Output the (X, Y) coordinate of the center of the cell containing the given text.  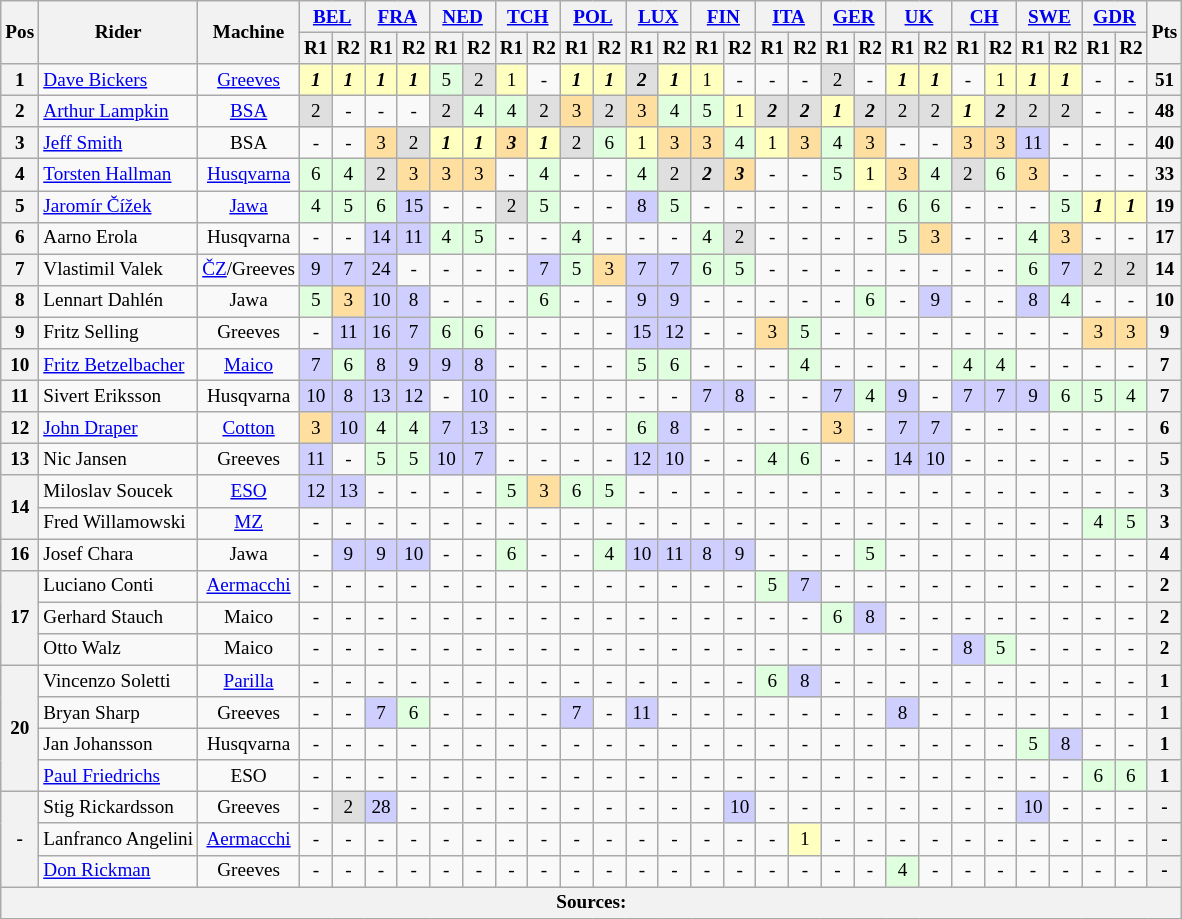
Jeff Smith (118, 143)
BEL (332, 17)
Fritz Selling (118, 333)
John Draper (118, 428)
Paul Friedrichs (118, 776)
MZ (249, 523)
Don Rickman (118, 871)
Gerhard Stauch (118, 618)
Stig Rickardsson (118, 808)
Nic Jansen (118, 460)
Fritz Betzelbacher (118, 365)
FRA (398, 17)
Miloslav Soucek (118, 491)
Arthur Lampkin (118, 111)
Machine (249, 32)
Lennart Dahlén (118, 301)
Luciano Conti (118, 586)
Vincenzo Soletti (118, 681)
GER (854, 17)
51 (1164, 80)
SWE (1050, 17)
Aarno Erola (118, 238)
Lanfranco Angelini (118, 839)
24 (382, 270)
Pos (20, 32)
Jan Johansson (118, 744)
Parilla (249, 681)
LUX (658, 17)
Dave Bickers (118, 80)
Cotton (249, 428)
Torsten Hallman (118, 175)
Otto Walz (118, 649)
FIN (724, 17)
GDR (1114, 17)
Vlastimil Valek (118, 270)
Josef Chara (118, 554)
ČZ/Greeves (249, 270)
ITA (788, 17)
40 (1164, 143)
19 (1164, 206)
Sources: (592, 902)
Fred Willamowski (118, 523)
NED (462, 17)
POL (592, 17)
33 (1164, 175)
Rider (118, 32)
UK (918, 17)
Bryan Sharp (118, 713)
TCH (528, 17)
Pts (1164, 32)
CH (984, 17)
28 (382, 808)
48 (1164, 111)
20 (20, 728)
Sivert Eriksson (118, 396)
Jaromír Čížek (118, 206)
